Pinpoint the cell where the given text exists, returning its (x, y) midpoint coordinate. 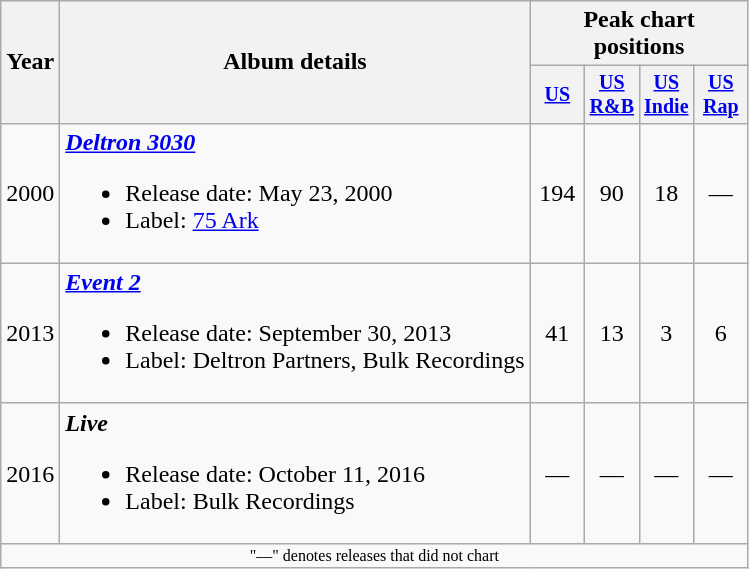
Deltron 3030Release date: May 23, 2000Label: 75 Ark (295, 193)
194 (557, 193)
Event 2Release date: September 30, 2013Label: Deltron Partners, Bulk Recordings (295, 333)
"—" denotes releases that did not chart (374, 555)
US Rap (721, 94)
US R&B (612, 94)
18 (666, 193)
90 (612, 193)
LiveRelease date: October 11, 2016Label: Bulk Recordings (295, 473)
2016 (30, 473)
3 (666, 333)
Year (30, 62)
13 (612, 333)
6 (721, 333)
2000 (30, 193)
Album details (295, 62)
Peak chart positions (639, 34)
US Indie (666, 94)
US (557, 94)
41 (557, 333)
2013 (30, 333)
